Capture the cell that displays the provided text and extract its (x, y) central coordinate. 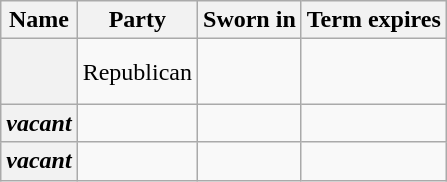
Term expires (374, 20)
Party (137, 20)
Republican (137, 72)
Name (39, 20)
Sworn in (250, 20)
